Output the (X, Y) coordinate of the center of the cell containing the given text.  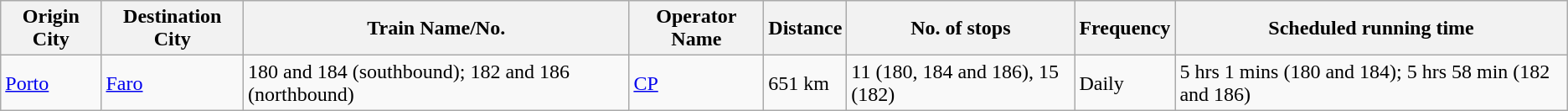
Porto (51, 82)
Operator Name (697, 29)
5 hrs 1 mins (180 and 184); 5 hrs 58 min (182 and 186) (1371, 82)
Scheduled running time (1371, 29)
Train Name/No. (436, 29)
11 (180, 184 and 186), 15 (182) (961, 82)
Distance (806, 29)
No. of stops (961, 29)
Frequency (1125, 29)
Origin City (51, 29)
Faro (173, 82)
Daily (1125, 82)
Destination City (173, 29)
CP (697, 82)
651 km (806, 82)
180 and 184 (southbound); 182 and 186 (northbound) (436, 82)
